Output the [X, Y] coordinate of the center of the cell containing the given text.  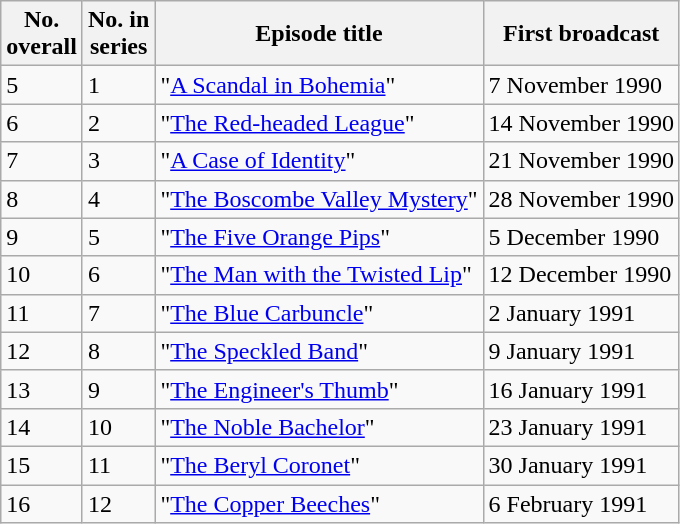
21 November 1990 [581, 161]
2 January 1991 [581, 313]
"The Beryl Coronet" [319, 465]
13 [42, 389]
2 [118, 123]
No.overall [42, 34]
1 [118, 85]
"The Red-headed League" [319, 123]
"A Case of Identity" [319, 161]
14 [42, 427]
23 January 1991 [581, 427]
"The Boscombe Valley Mystery" [319, 199]
16 January 1991 [581, 389]
16 [42, 503]
12 December 1990 [581, 275]
"A Scandal in Bohemia" [319, 85]
14 November 1990 [581, 123]
"The Engineer's Thumb" [319, 389]
"The Noble Bachelor" [319, 427]
"The Speckled Band" [319, 351]
"The Man with the Twisted Lip" [319, 275]
15 [42, 465]
28 November 1990 [581, 199]
7 November 1990 [581, 85]
First broadcast [581, 34]
6 February 1991 [581, 503]
4 [118, 199]
3 [118, 161]
30 January 1991 [581, 465]
No. inseries [118, 34]
"The Copper Beeches" [319, 503]
"The Five Orange Pips" [319, 237]
Episode title [319, 34]
9 January 1991 [581, 351]
"The Blue Carbuncle" [319, 313]
5 December 1990 [581, 237]
